Return the (X, Y) coordinate for the center point of the cell that contains the specified text.  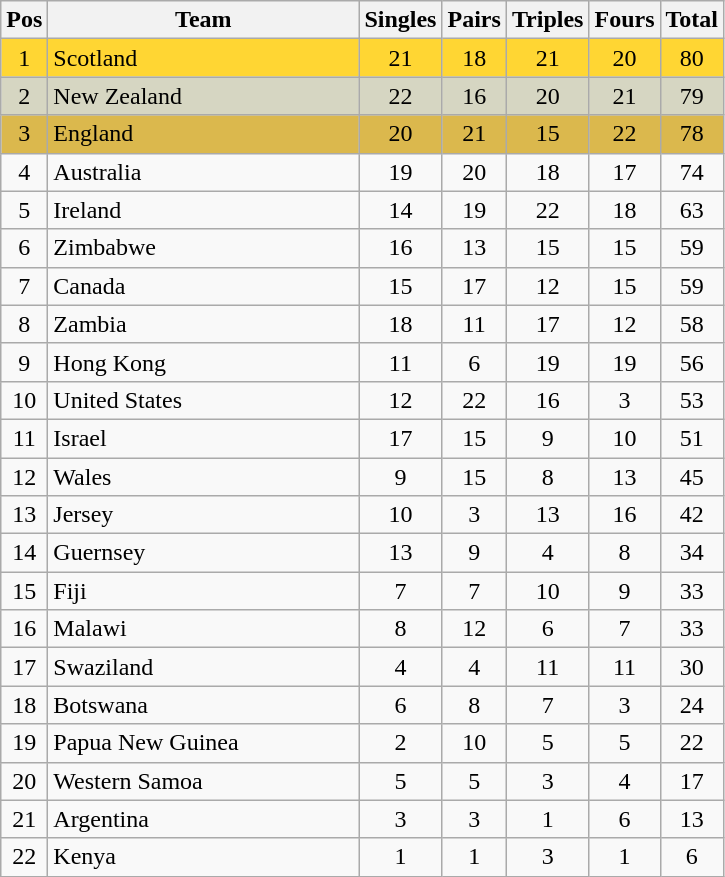
51 (692, 438)
56 (692, 362)
63 (692, 210)
Triples (548, 20)
Israel (204, 438)
Kenya (204, 857)
74 (692, 172)
Team (204, 20)
Argentina (204, 819)
Swaziland (204, 667)
24 (692, 705)
80 (692, 58)
Pairs (474, 20)
Australia (204, 172)
Jersey (204, 515)
Singles (400, 20)
Wales (204, 477)
Zimbabwe (204, 248)
30 (692, 667)
Botswana (204, 705)
78 (692, 134)
Zambia (204, 324)
Fiji (204, 591)
34 (692, 553)
New Zealand (204, 96)
79 (692, 96)
Pos (24, 20)
Total (692, 20)
Hong Kong (204, 362)
Ireland (204, 210)
England (204, 134)
42 (692, 515)
Papua New Guinea (204, 743)
United States (204, 400)
Malawi (204, 629)
58 (692, 324)
Fours (624, 20)
Guernsey (204, 553)
Scotland (204, 58)
Canada (204, 286)
53 (692, 400)
Western Samoa (204, 781)
45 (692, 477)
